Detect which cell encompasses the target text, then output its [x, y] center coordinate. 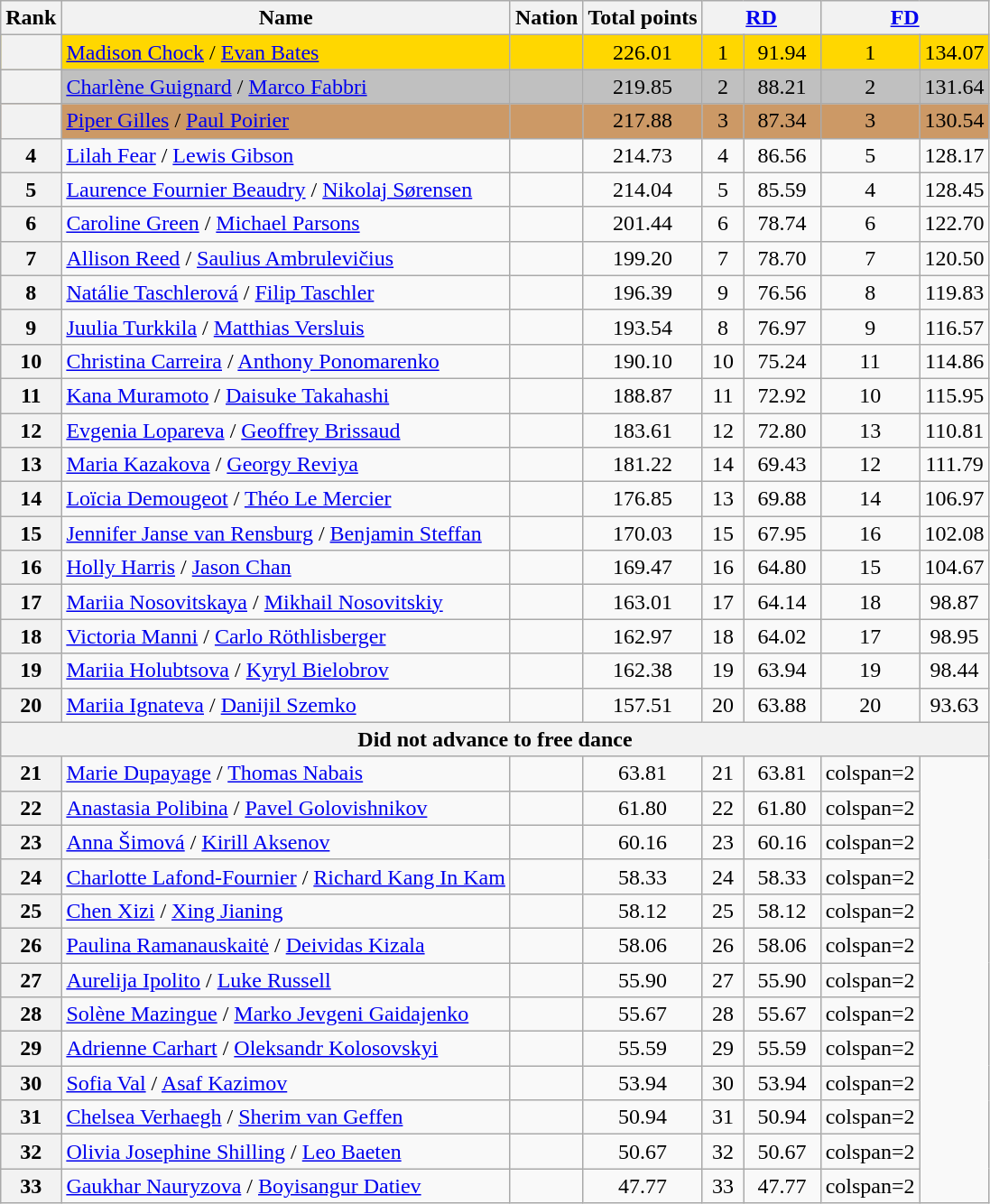
75.24 [782, 361]
226.01 [643, 52]
Olivia Josephine Shilling / Leo Baeten [286, 1152]
134.07 [955, 52]
Piper Gilles / Paul Poirier [286, 121]
76.56 [782, 292]
98.44 [955, 671]
120.50 [955, 258]
106.97 [955, 499]
Maria Kazakova / Georgy Reviya [286, 465]
72.92 [782, 395]
201.44 [643, 224]
Anna Šimová / Kirill Aksenov [286, 842]
111.79 [955, 465]
Charlotte Lafond-Fournier / Richard Kang In Kam [286, 876]
63.94 [782, 671]
Chen Xizi / Xing Jianing [286, 911]
64.80 [782, 568]
188.87 [643, 395]
115.95 [955, 395]
Caroline Green / Michael Parsons [286, 224]
67.95 [782, 533]
214.73 [643, 155]
69.88 [782, 499]
Gaukhar Nauryzova / Boyisangur Datiev [286, 1186]
Marie Dupayage / Thomas Nabais [286, 773]
64.02 [782, 636]
193.54 [643, 327]
93.63 [955, 705]
Paulina Ramanauskaitė / Deividas Kizala [286, 945]
Solène Mazingue / Marko Jevgeni Gaidajenko [286, 1014]
64.14 [782, 602]
78.74 [782, 224]
190.10 [643, 361]
Christina Carreira / Anthony Ponomarenko [286, 361]
214.04 [643, 190]
76.97 [782, 327]
Rank [31, 18]
Mariia Holubtsova / Kyryl Bielobrov [286, 671]
86.56 [782, 155]
176.85 [643, 499]
Loïcia Demougeot / Théo Le Mercier [286, 499]
63.88 [782, 705]
183.61 [643, 431]
Did not advance to free dance [495, 739]
217.88 [643, 121]
Victoria Manni / Carlo Röthlisberger [286, 636]
Allison Reed / Saulius Ambrulevičius [286, 258]
Laurence Fournier Beaudry / Nikolaj Sørensen [286, 190]
199.20 [643, 258]
196.39 [643, 292]
102.08 [955, 533]
Madison Chock / Evan Bates [286, 52]
163.01 [643, 602]
85.59 [782, 190]
Juulia Turkkila / Matthias Versluis [286, 327]
Total points [643, 18]
Natálie Taschlerová / Filip Taschler [286, 292]
69.43 [782, 465]
Aurelija Ipolito / Luke Russell [286, 979]
116.57 [955, 327]
110.81 [955, 431]
170.03 [643, 533]
Evgenia Lopareva / Geoffrey Brissaud [286, 431]
78.70 [782, 258]
119.83 [955, 292]
162.38 [643, 671]
Nation [546, 18]
131.64 [955, 87]
87.34 [782, 121]
128.17 [955, 155]
72.80 [782, 431]
130.54 [955, 121]
Jennifer Janse van Rensburg / Benjamin Steffan [286, 533]
122.70 [955, 224]
88.21 [782, 87]
Mariia Nosovitskaya / Mikhail Nosovitskiy [286, 602]
98.95 [955, 636]
FD [904, 18]
Lilah Fear / Lewis Gibson [286, 155]
114.86 [955, 361]
Holly Harris / Jason Chan [286, 568]
104.67 [955, 568]
Chelsea Verhaegh / Sherim van Geffen [286, 1117]
98.87 [955, 602]
Charlène Guignard / Marco Fabbri [286, 87]
181.22 [643, 465]
Adrienne Carhart / Oleksandr Kolosovskyi [286, 1049]
157.51 [643, 705]
91.94 [782, 52]
Kana Muramoto / Daisuke Takahashi [286, 395]
Anastasia Polibina / Pavel Golovishnikov [286, 808]
162.97 [643, 636]
128.45 [955, 190]
219.85 [643, 87]
Name [286, 18]
RD [762, 18]
169.47 [643, 568]
Mariia Ignateva / Danijil Szemko [286, 705]
Sofia Val / Asaf Kazimov [286, 1083]
